Pinpoint the cell where the given text exists, returning its [X, Y] midpoint coordinate. 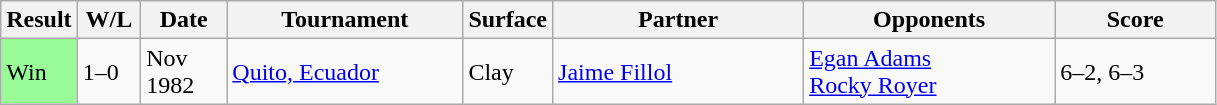
Partner [678, 20]
Tournament [345, 20]
Opponents [930, 20]
Egan Adams Rocky Royer [930, 72]
Score [1136, 20]
Surface [508, 20]
Date [184, 20]
Quito, Ecuador [345, 72]
Result [39, 20]
Clay [508, 72]
6–2, 6–3 [1136, 72]
W/L [109, 20]
Win [39, 72]
Nov 1982 [184, 72]
Jaime Fillol [678, 72]
1–0 [109, 72]
